Search for the cell housing the specified text and yield its [x, y] center coordinate. 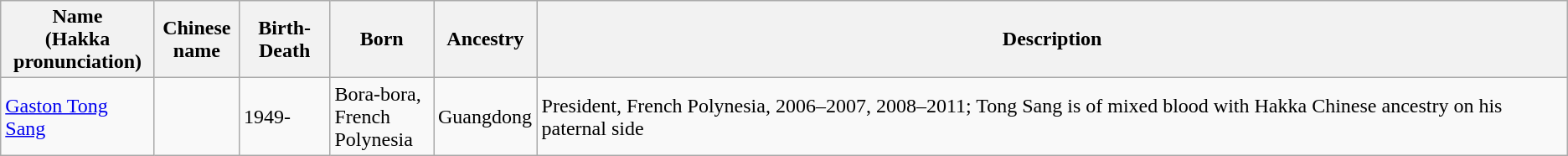
President, French Polynesia, 2006–2007, 2008–2011; Tong Sang is of mixed blood with Hakka Chinese ancestry on his paternal side [1052, 117]
Birth-Death [285, 39]
Description [1052, 39]
Name(Hakka pronunciation) [78, 39]
Chinese name [196, 39]
Ancestry [486, 39]
Guangdong [486, 117]
1949- [285, 117]
Born [382, 39]
Gaston Tong Sang [78, 117]
Bora-bora, French Polynesia [382, 117]
